Find where the given text appears and provide that cell's center as [X, Y] coordinate. 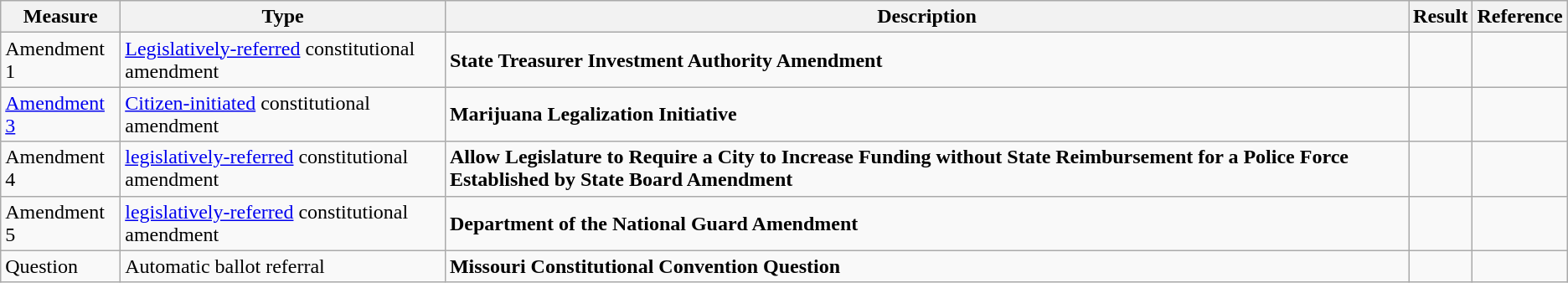
Marijuana Legalization Initiative [926, 114]
Citizen-initiated constitutional amendment [283, 114]
Automatic ballot referral [283, 266]
Description [926, 17]
Allow Legislature to Require a City to Increase Funding without State Reimbursement for a Police Force Established by State Board Amendment [926, 169]
State Treasurer Investment Authority Amendment [926, 60]
Type [283, 17]
Question [60, 266]
Missouri Constitutional Convention Question [926, 266]
Amendment 3 [60, 114]
Amendment 1 [60, 60]
Amendment 5 [60, 223]
Measure [60, 17]
Department of the National Guard Amendment [926, 223]
Reference [1519, 17]
Legislatively-referred constitutional amendment [283, 60]
Result [1441, 17]
Amendment 4 [60, 169]
